Locate the cell with the specified text and output its (X, Y) center coordinate. 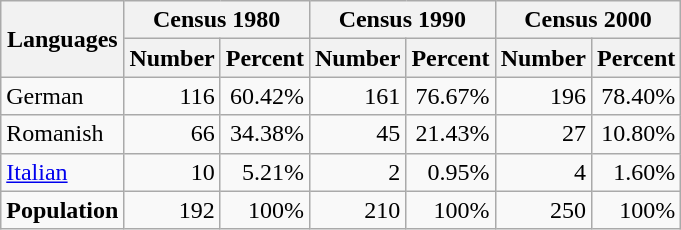
4 (543, 172)
210 (357, 210)
German (62, 96)
1.60% (636, 172)
Census 1980 (217, 20)
5.21% (264, 172)
45 (357, 134)
Census 1990 (402, 20)
Census 2000 (588, 20)
Italian (62, 172)
161 (357, 96)
Population (62, 210)
Languages (62, 39)
66 (172, 134)
76.67% (450, 96)
78.40% (636, 96)
60.42% (264, 96)
10.80% (636, 134)
10 (172, 172)
Romanish (62, 134)
21.43% (450, 134)
192 (172, 210)
2 (357, 172)
27 (543, 134)
116 (172, 96)
34.38% (264, 134)
250 (543, 210)
0.95% (450, 172)
196 (543, 96)
